Locate the cell with the specified text and output its (x, y) center coordinate. 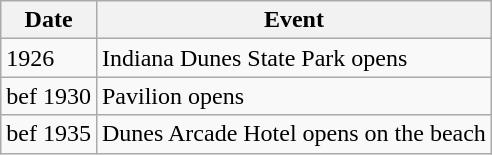
Indiana Dunes State Park opens (294, 58)
Date (49, 20)
Pavilion opens (294, 96)
bef 1935 (49, 134)
Dunes Arcade Hotel opens on the beach (294, 134)
bef 1930 (49, 96)
1926 (49, 58)
Event (294, 20)
